Return [x, y] of the center of cell containing provided text 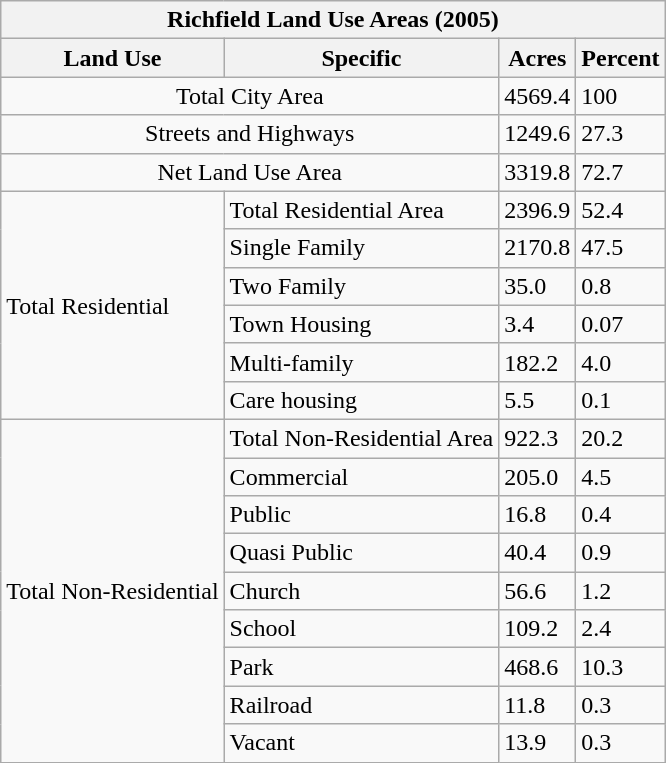
27.3 [620, 134]
56.6 [538, 591]
Church [362, 591]
35.0 [538, 286]
40.4 [538, 553]
Acres [538, 58]
2396.9 [538, 210]
Streets and Highways [250, 134]
47.5 [620, 248]
20.2 [620, 438]
3.4 [538, 324]
Total Non-Residential [112, 590]
4.0 [620, 362]
Land Use [112, 58]
182.2 [538, 362]
School [362, 629]
Town Housing [362, 324]
Railroad [362, 705]
0.4 [620, 515]
468.6 [538, 667]
Specific [362, 58]
5.5 [538, 400]
Park [362, 667]
205.0 [538, 477]
Public [362, 515]
Percent [620, 58]
52.4 [620, 210]
Multi-family [362, 362]
Total Non-Residential Area [362, 438]
4569.4 [538, 96]
0.07 [620, 324]
Net Land Use Area [250, 172]
Total Residential Area [362, 210]
10.3 [620, 667]
Commercial [362, 477]
1.2 [620, 591]
13.9 [538, 743]
Quasi Public [362, 553]
1249.6 [538, 134]
100 [620, 96]
2170.8 [538, 248]
Vacant [362, 743]
922.3 [538, 438]
2.4 [620, 629]
11.8 [538, 705]
Two Family [362, 286]
Single Family [362, 248]
Care housing [362, 400]
4.5 [620, 477]
0.1 [620, 400]
16.8 [538, 515]
Total Residential [112, 305]
72.7 [620, 172]
0.9 [620, 553]
3319.8 [538, 172]
109.2 [538, 629]
Richfield Land Use Areas (2005) [333, 20]
Total City Area [250, 96]
0.8 [620, 286]
